Search for the cell housing the specified text and yield its [X, Y] center coordinate. 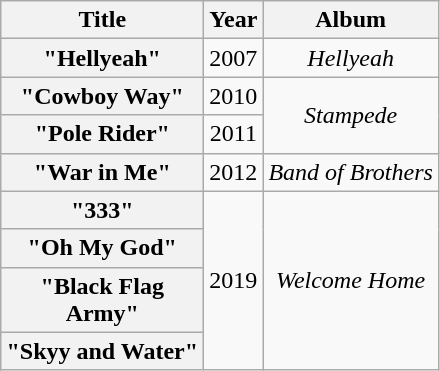
"Cowboy Way" [102, 96]
2019 [234, 280]
2011 [234, 134]
"Hellyeah" [102, 58]
"Pole Rider" [102, 134]
2010 [234, 96]
Year [234, 20]
"Oh My God" [102, 248]
"Black Flag Army" [102, 300]
Title [102, 20]
Welcome Home [351, 280]
2012 [234, 172]
Hellyeah [351, 58]
"Skyy and Water" [102, 351]
Band of Brothers [351, 172]
Album [351, 20]
Stampede [351, 115]
2007 [234, 58]
"333" [102, 210]
"War in Me" [102, 172]
